Capture the cell that displays the provided text and extract its [x, y] central coordinate. 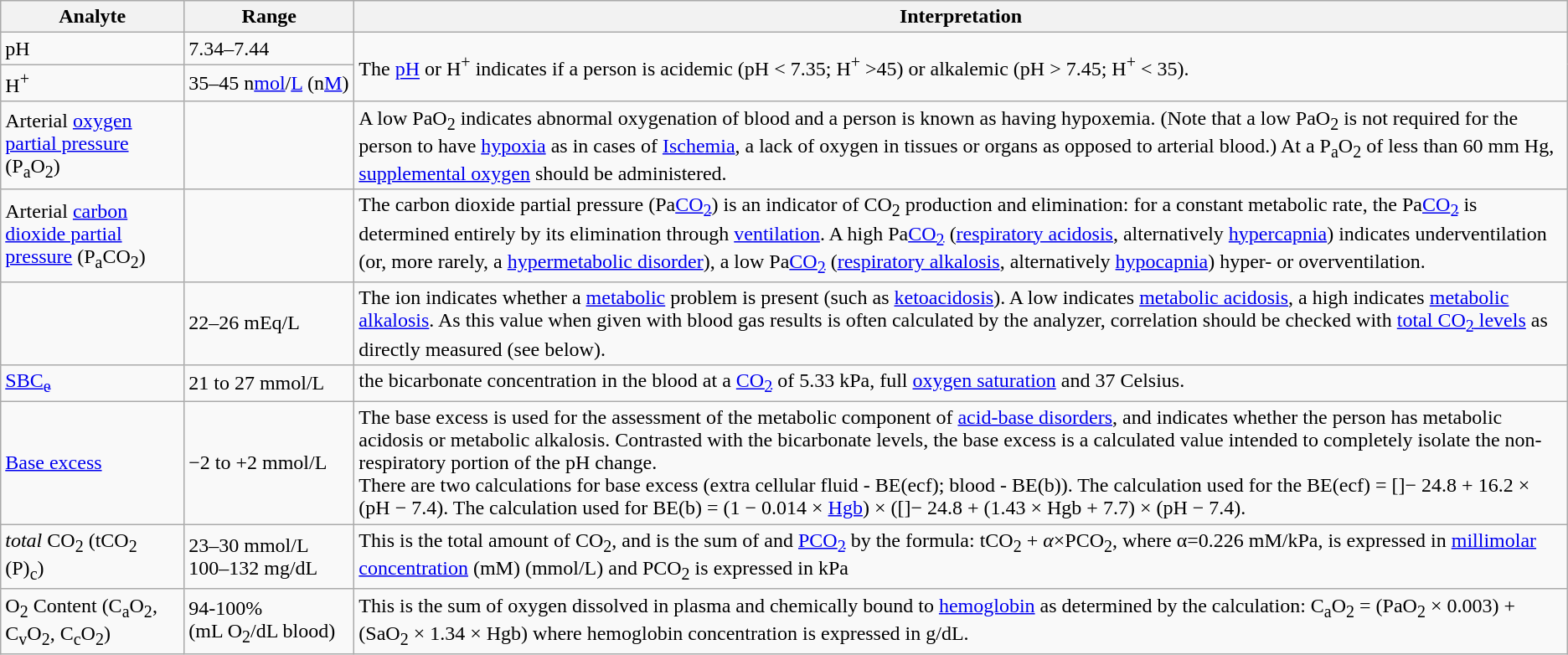
pH [92, 49]
7.34–7.44 [270, 49]
21 to 27 mmol/L [270, 383]
22–26 mEq/L [270, 323]
Interpretation [961, 17]
The pH or H+ indicates if a person is acidemic (pH < 7.35; H+ >45) or alkalemic (pH > 7.45; H+ < 35). [961, 67]
Arterial carbon dioxide partial pressure (PaCO2) [92, 236]
Analyte [92, 17]
Base excess [92, 463]
the bicarbonate concentration in the blood at a CO2 of 5.33 kPa, full oxygen saturation and 37 Celsius. [961, 383]
Arterial oxygen partial pressure (PaO2) [92, 146]
SBCe [92, 383]
23–30 mmol/L100–132 mg/dL [270, 557]
O2 Content (CaO2, CvO2, CcO2) [92, 621]
35–45 nmol/L (nM) [270, 84]
Range [270, 17]
H+ [92, 84]
94-100%(mL O2/dL blood) [270, 621]
total CO2 (tCO2 (P)c) [92, 557]
−2 to +2 mmol/L [270, 463]
